Provide the (x, y) coordinate of the cell's center where the given text is located.  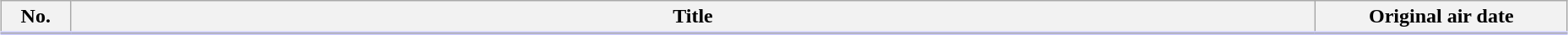
No. (35, 17)
Title (693, 17)
Original air date (1441, 17)
